Search for the cell housing the specified text and yield its (x, y) center coordinate. 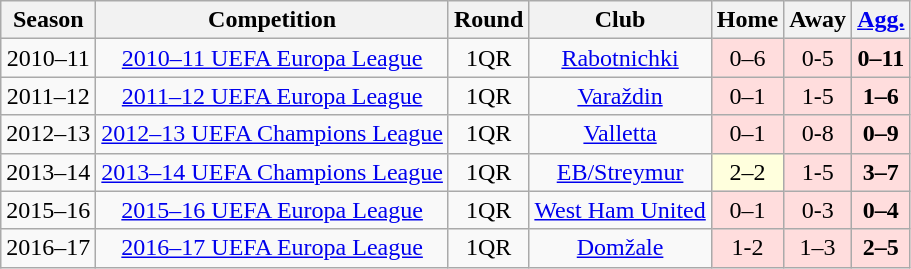
Agg. (881, 20)
1–6 (881, 96)
2012–13 (48, 134)
Round (488, 20)
1–3 (818, 248)
2–2 (747, 172)
0-5 (818, 58)
2016–17 UEFA Europa League (272, 248)
3–7 (881, 172)
0–4 (881, 210)
Varaždin (620, 96)
2015–16 (48, 210)
Home (747, 20)
2015–16 UEFA Europa League (272, 210)
West Ham United (620, 210)
0–6 (747, 58)
2010–11 (48, 58)
2013–14 UEFA Champions League (272, 172)
0-8 (818, 134)
2–5 (881, 248)
1-2 (747, 248)
Away (818, 20)
Domžale (620, 248)
2010–11 UEFA Europa League (272, 58)
EB/Streymur (620, 172)
0–9 (881, 134)
2016–17 (48, 248)
Rabotnichki (620, 58)
Valletta (620, 134)
2013–14 (48, 172)
0–11 (881, 58)
2011–12 (48, 96)
Club (620, 20)
0-3 (818, 210)
Season (48, 20)
2012–13 UEFA Champions League (272, 134)
Competition (272, 20)
2011–12 UEFA Europa League (272, 96)
